Capture the cell that displays the provided text and extract its [x, y] central coordinate. 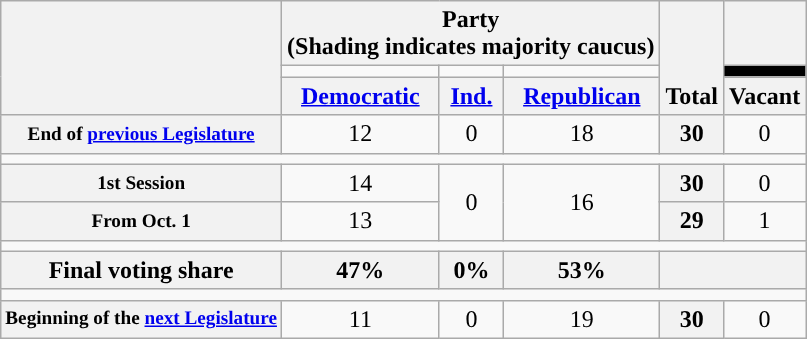
13 [361, 221]
Party (Shading indicates majority caucus) [471, 34]
Total [692, 58]
14 [361, 183]
Democratic [361, 96]
53% [582, 270]
End of previous Legislature [142, 134]
Beginning of the next Legislature [142, 319]
1st Session [142, 183]
47% [361, 270]
16 [582, 202]
Republican [582, 96]
0% [472, 270]
12 [361, 134]
Final voting share [142, 270]
From Oct. 1 [142, 221]
Vacant [764, 96]
18 [582, 134]
19 [582, 319]
1 [764, 221]
Ind. [472, 96]
11 [361, 319]
29 [692, 221]
